Return [x, y] of the center of cell containing provided text 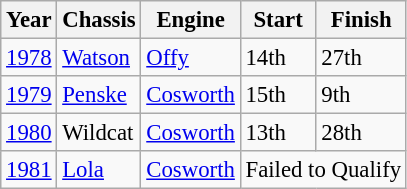
1980 [29, 133]
Lola [99, 170]
Engine [190, 20]
1979 [29, 95]
15th [278, 95]
14th [278, 58]
1978 [29, 58]
Start [278, 20]
Wildcat [99, 133]
9th [361, 95]
Year [29, 20]
Finish [361, 20]
27th [361, 58]
Failed to Qualify [323, 170]
1981 [29, 170]
28th [361, 133]
Chassis [99, 20]
Penske [99, 95]
13th [278, 133]
Offy [190, 58]
Watson [99, 58]
